Find where the given text appears and provide that cell's center as [X, Y] coordinate. 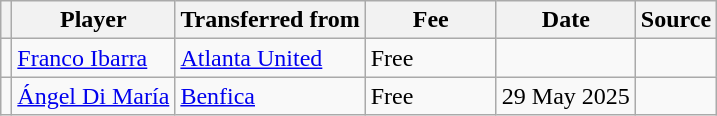
Atlanta United [270, 58]
Source [676, 20]
Franco Ibarra [94, 58]
Transferred from [270, 20]
Fee [430, 20]
Player [94, 20]
Ángel Di María [94, 96]
29 May 2025 [566, 96]
Date [566, 20]
Benfica [270, 96]
